Pinpoint the cell where the given text exists, returning its [x, y] midpoint coordinate. 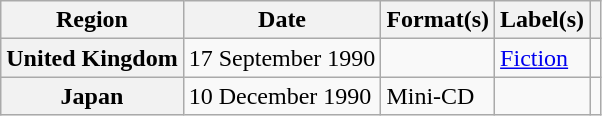
Label(s) [542, 20]
Japan [92, 96]
Format(s) [438, 20]
Fiction [542, 58]
17 September 1990 [282, 58]
Mini-CD [438, 96]
United Kingdom [92, 58]
10 December 1990 [282, 96]
Date [282, 20]
Region [92, 20]
